Output the [X, Y] coordinate of the center of the cell containing the given text.  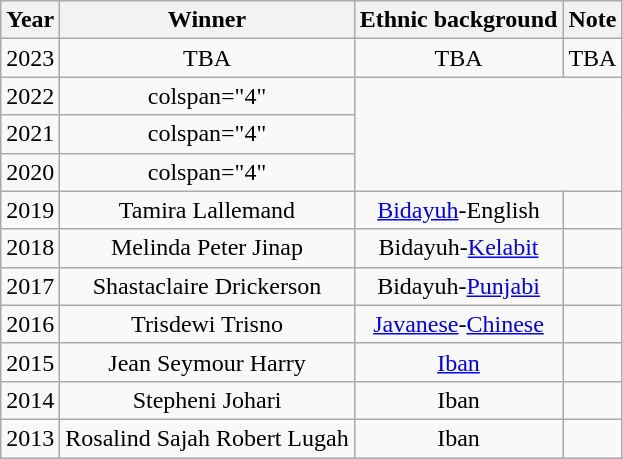
Bidayuh-English [458, 210]
2021 [30, 134]
Note [592, 20]
Bidayuh-Kelabit [458, 248]
2016 [30, 324]
2020 [30, 172]
2014 [30, 400]
2022 [30, 96]
2019 [30, 210]
2018 [30, 248]
Bidayuh-Punjabi [458, 286]
Stepheni Johari [207, 400]
Ethnic background [458, 20]
Rosalind Sajah Robert Lugah [207, 438]
Year [30, 20]
2023 [30, 58]
Winner [207, 20]
2015 [30, 362]
Melinda Peter Jinap [207, 248]
2013 [30, 438]
Tamira Lallemand [207, 210]
Javanese-Chinese [458, 324]
Shastaclaire Drickerson [207, 286]
2017 [30, 286]
Jean Seymour Harry [207, 362]
Trisdewi Trisno [207, 324]
